Return the (x, y) coordinate for the center point of the cell that contains the specified text.  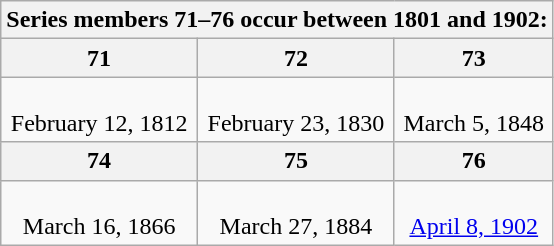
Series members 71–76 occur between 1801 and 1902: (278, 20)
February 23, 1830 (296, 110)
71 (100, 58)
March 5, 1848 (474, 110)
March 27, 1884 (296, 212)
74 (100, 161)
72 (296, 58)
76 (474, 161)
75 (296, 161)
73 (474, 58)
March 16, 1866 (100, 212)
February 12, 1812 (100, 110)
April 8, 1902 (474, 212)
